Find where the given text appears and provide that cell's center as [x, y] coordinate. 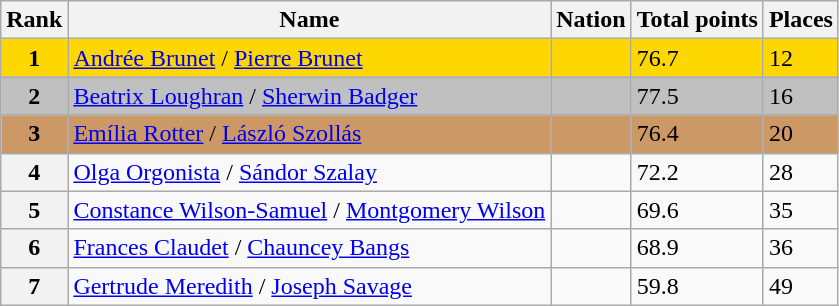
4 [34, 172]
76.4 [697, 134]
Frances Claudet / Chauncey Bangs [310, 248]
Name [310, 20]
68.9 [697, 248]
7 [34, 286]
16 [800, 96]
Constance Wilson-Samuel / Montgomery Wilson [310, 210]
20 [800, 134]
72.2 [697, 172]
35 [800, 210]
28 [800, 172]
Places [800, 20]
1 [34, 58]
77.5 [697, 96]
Rank [34, 20]
Emília Rotter / László Szollás [310, 134]
6 [34, 248]
Total points [697, 20]
Gertrude Meredith / Joseph Savage [310, 286]
59.8 [697, 286]
Nation [591, 20]
36 [800, 248]
69.6 [697, 210]
Andrée Brunet / Pierre Brunet [310, 58]
Olga Orgonista / Sándor Szalay [310, 172]
76.7 [697, 58]
2 [34, 96]
49 [800, 286]
12 [800, 58]
3 [34, 134]
5 [34, 210]
Beatrix Loughran / Sherwin Badger [310, 96]
